Return (X, Y) of the center of cell containing provided text 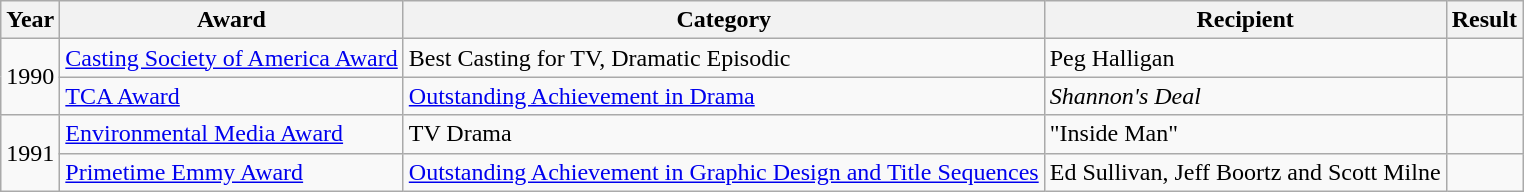
Peg Halligan (1245, 58)
Recipient (1245, 20)
Category (724, 20)
1991 (30, 153)
TCA Award (232, 96)
Result (1484, 20)
Best Casting for TV, Dramatic Episodic (724, 58)
Environmental Media Award (232, 134)
1990 (30, 77)
"Inside Man" (1245, 134)
Shannon's Deal (1245, 96)
Award (232, 20)
Outstanding Achievement in Drama (724, 96)
Primetime Emmy Award (232, 172)
Outstanding Achievement in Graphic Design and Title Sequences (724, 172)
Casting Society of America Award (232, 58)
TV Drama (724, 134)
Ed Sullivan, Jeff Boortz and Scott Milne (1245, 172)
Year (30, 20)
